Extract the [X, Y] coordinate from the center of the cell holding the provided text.  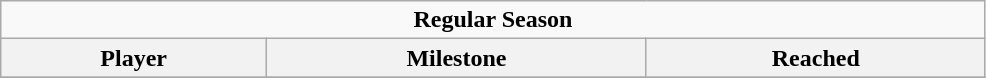
Regular Season [493, 20]
Reached [816, 58]
Milestone [457, 58]
Player [134, 58]
